Scan for the cell matching the given text and deliver its [x, y] coordinate at center. 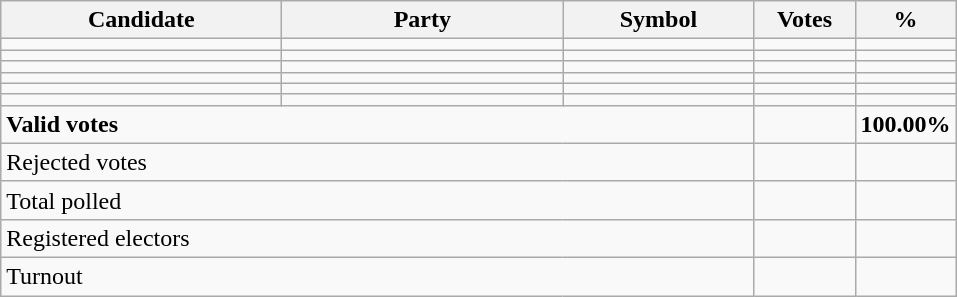
Candidate [142, 20]
100.00% [906, 124]
Turnout [378, 276]
Valid votes [378, 124]
Registered electors [378, 238]
Party [422, 20]
Symbol [658, 20]
Votes [804, 20]
Rejected votes [378, 162]
Total polled [378, 200]
% [906, 20]
